Detect which cell encompasses the target text, then output its (X, Y) center coordinate. 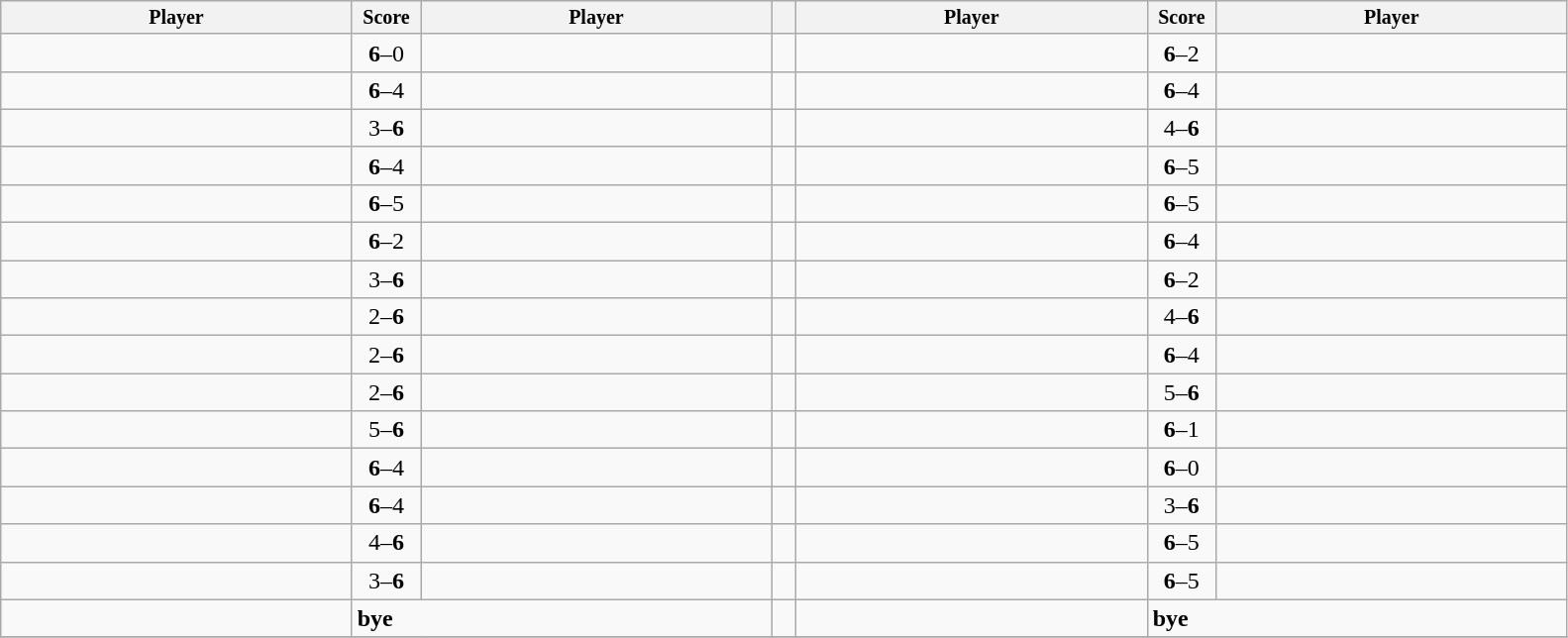
6–1 (1181, 430)
